Locate the cell with the specified text and output its (x, y) center coordinate. 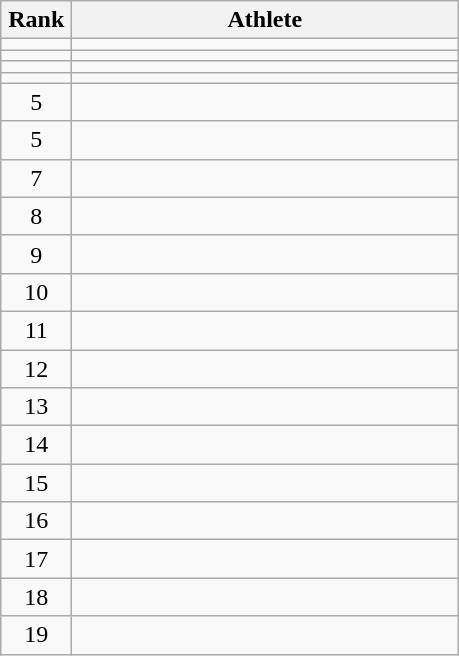
Athlete (265, 20)
15 (36, 483)
8 (36, 216)
10 (36, 292)
7 (36, 178)
11 (36, 330)
18 (36, 597)
19 (36, 635)
17 (36, 559)
9 (36, 254)
12 (36, 369)
Rank (36, 20)
13 (36, 407)
14 (36, 445)
16 (36, 521)
